Identify which cell holds the provided text, then report its (x, y) central coordinate. 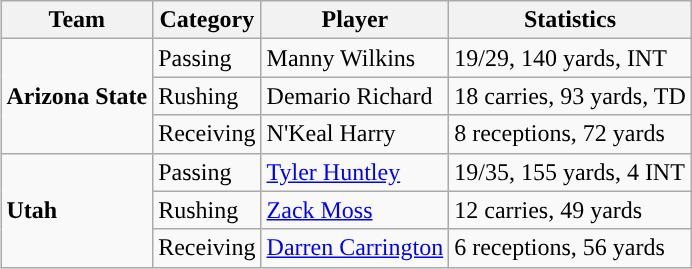
Darren Carrington (355, 248)
19/29, 140 yards, INT (570, 58)
Arizona State (77, 96)
Team (77, 20)
Demario Richard (355, 96)
8 receptions, 72 yards (570, 134)
Statistics (570, 20)
Manny Wilkins (355, 58)
12 carries, 49 yards (570, 210)
N'Keal Harry (355, 134)
6 receptions, 56 yards (570, 248)
Player (355, 20)
18 carries, 93 yards, TD (570, 96)
Category (207, 20)
19/35, 155 yards, 4 INT (570, 172)
Zack Moss (355, 210)
Utah (77, 210)
Tyler Huntley (355, 172)
